Extract the (X, Y) coordinate from the center of the cell holding the provided text.  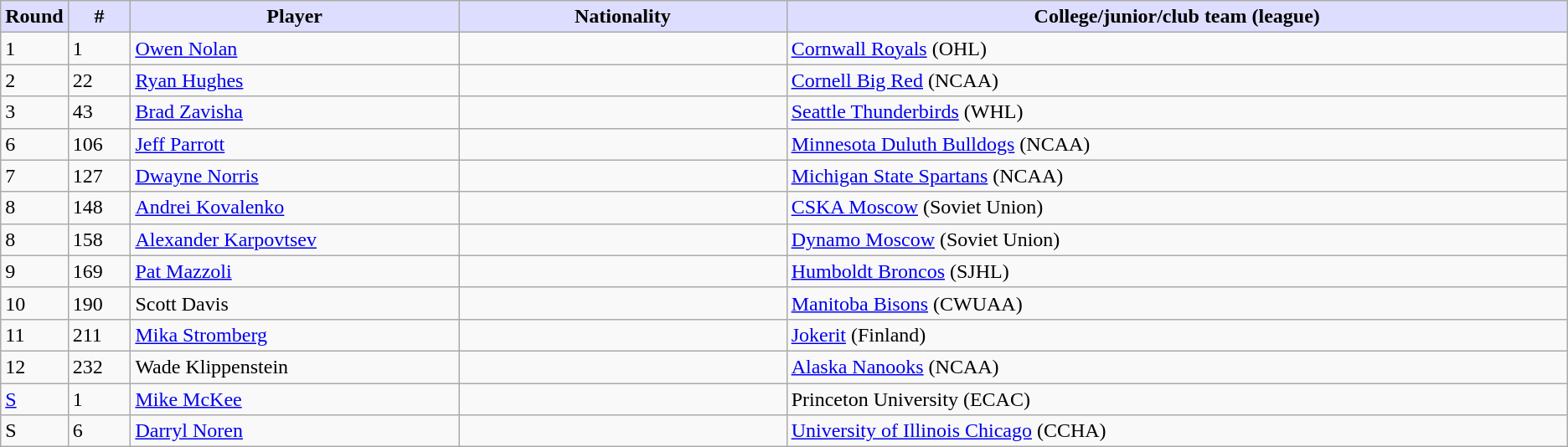
10 (34, 303)
211 (99, 335)
148 (99, 208)
Andrei Kovalenko (295, 208)
127 (99, 176)
# (99, 17)
Scott Davis (295, 303)
Dynamo Moscow (Soviet Union) (1177, 239)
Dwayne Norris (295, 176)
7 (34, 176)
Owen Nolan (295, 49)
Seattle Thunderbirds (WHL) (1177, 112)
Ryan Hughes (295, 80)
Minnesota Duluth Bulldogs (NCAA) (1177, 144)
Princeton University (ECAC) (1177, 399)
43 (99, 112)
Brad Zavisha (295, 112)
Michigan State Spartans (NCAA) (1177, 176)
Player (295, 17)
169 (99, 271)
University of Illinois Chicago (CCHA) (1177, 431)
158 (99, 239)
12 (34, 367)
CSKA Moscow (Soviet Union) (1177, 208)
2 (34, 80)
Mika Stromberg (295, 335)
Humboldt Broncos (SJHL) (1177, 271)
Round (34, 17)
3 (34, 112)
Cornwall Royals (OHL) (1177, 49)
Alaska Nanooks (NCAA) (1177, 367)
190 (99, 303)
Cornell Big Red (NCAA) (1177, 80)
Wade Klippenstein (295, 367)
Jokerit (Finland) (1177, 335)
Manitoba Bisons (CWUAA) (1177, 303)
106 (99, 144)
232 (99, 367)
9 (34, 271)
11 (34, 335)
Alexander Karpovtsev (295, 239)
Mike McKee (295, 399)
Darryl Noren (295, 431)
Nationality (623, 17)
22 (99, 80)
College/junior/club team (league) (1177, 17)
Pat Mazzoli (295, 271)
Jeff Parrott (295, 144)
